For the text-containing cell, return its midpoint in [x, y] coordinate format. 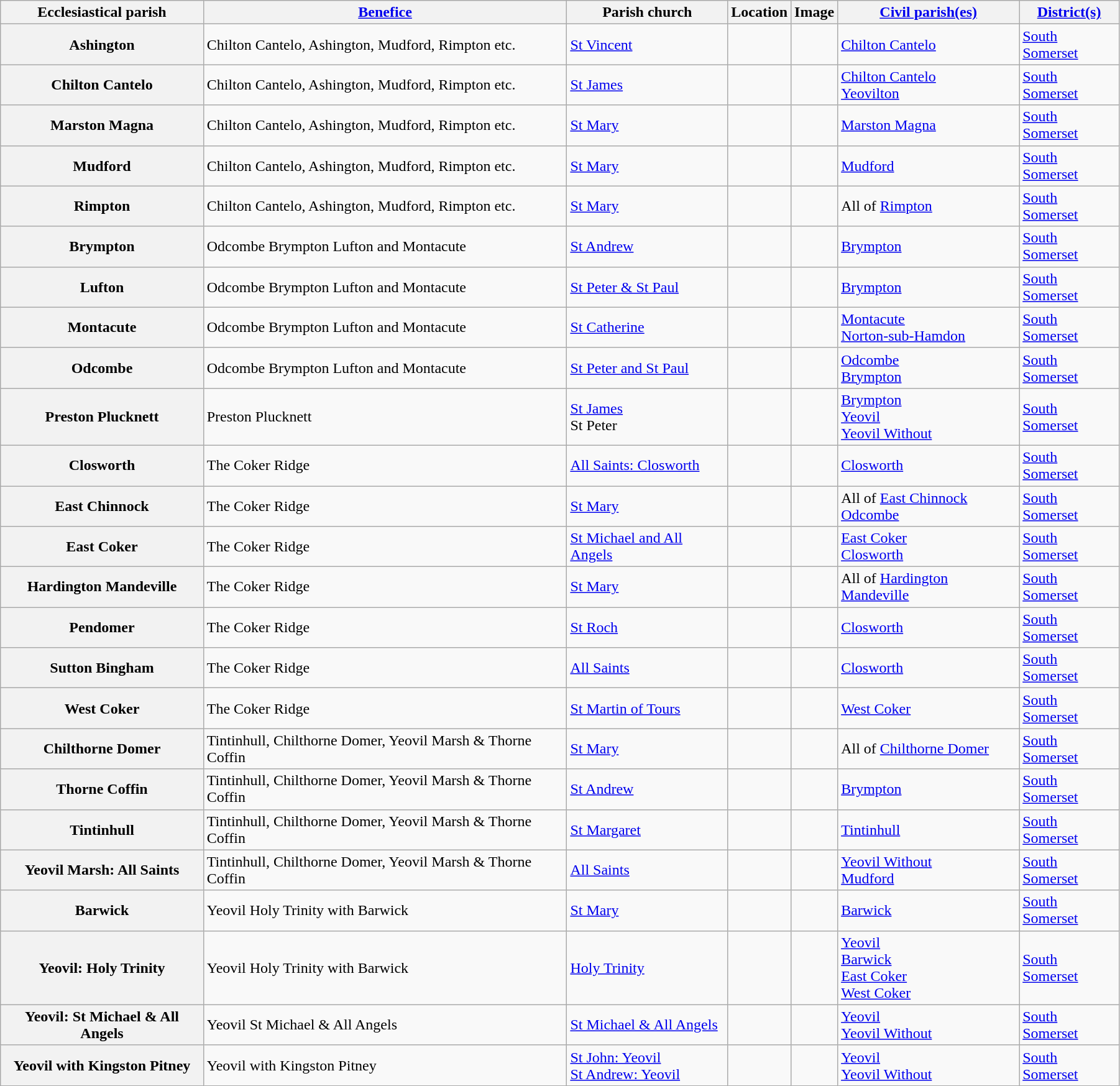
All of Rimpton [929, 206]
Lufton [102, 287]
District(s) [1069, 12]
East Coker Closworth [929, 547]
All of Hardington Mandeville [929, 587]
Thorne Coffin [102, 789]
Pendomer [102, 628]
St Margaret [648, 829]
St Peter and St Paul [648, 368]
Chilton Cantelo Yeovilton [929, 85]
Chilthorne Domer [102, 748]
East Coker [102, 547]
Location [760, 12]
Odcombe [102, 368]
St Catherine [648, 327]
Yeovil St Michael & All Angels [385, 1024]
Ecclesiastical parish [102, 12]
All Saints: Closworth [648, 465]
St JamesSt Peter [648, 416]
Parish church [648, 12]
St Martin of Tours [648, 709]
St James [648, 85]
St Michael & All Angels [648, 1024]
Odcombe Brympton [929, 368]
Montacute [102, 327]
Yeovil Marsh: All Saints [102, 870]
Yeovil: Holy Trinity [102, 967]
Rimpton [102, 206]
Ashington [102, 45]
Yeovil Barwick East Coker West Coker [929, 967]
All of East Chinnock Odcombe [929, 506]
Benefice [385, 12]
Brympton Yeovil Yeovil Without [929, 416]
Hardington Mandeville [102, 587]
Holy Trinity [648, 967]
Montacute Norton-sub-Hamdon [929, 327]
All of Chilthorne Domer [929, 748]
Yeovil: St Michael & All Angels [102, 1024]
St Vincent [648, 45]
St Roch [648, 628]
St Michael and All Angels [648, 547]
Image [814, 12]
Yeovil Without Mudford [929, 870]
Sutton Bingham [102, 668]
St Peter & St Paul [648, 287]
East Chinnock [102, 506]
Civil parish(es) [929, 12]
St John: YeovilSt Andrew: Yeovil [648, 1065]
